Extract the [x, y] coordinate from the center of the cell holding the provided text.  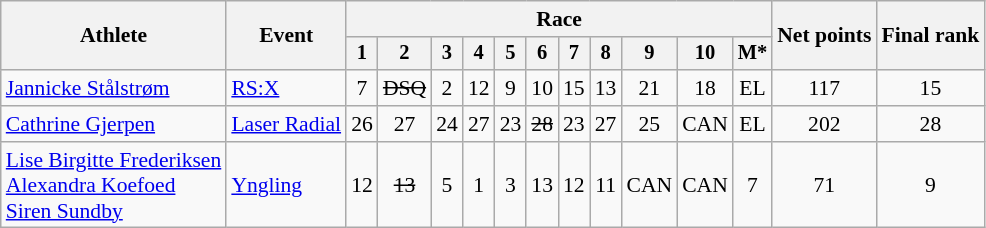
Final rank [930, 36]
12 [479, 88]
21 [649, 88]
18 [705, 88]
Cathrine Gjerpen [114, 124]
117 [824, 88]
Athlete [114, 36]
24 [447, 124]
Laser Radial [286, 124]
8 [606, 54]
3 [447, 54]
M* [752, 54]
RS:X [286, 88]
Race [559, 19]
13 [606, 88]
25 [649, 124]
5 [511, 54]
26 [362, 124]
202 [824, 124]
Net points [824, 36]
Event [286, 36]
CAN [705, 124]
6 [542, 54]
4 [479, 54]
Jannicke Stålstrøm [114, 88]
1 [362, 54]
DSQ [404, 88]
